Extract the (X, Y) coordinate from the center of the cell holding the provided text.  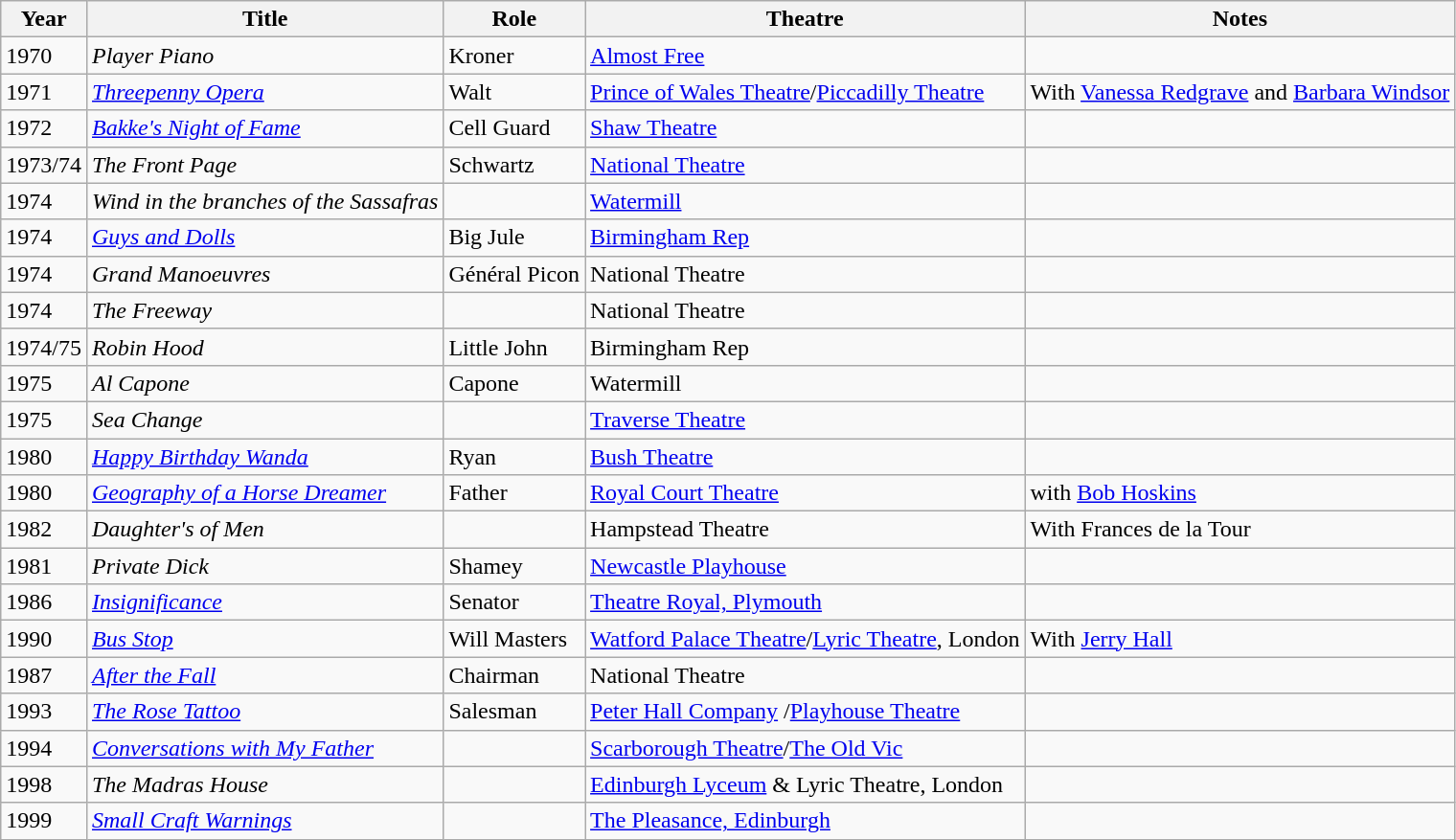
Général Picon (514, 274)
Bakke's Night of Fame (264, 128)
Capone (514, 383)
1990 (44, 639)
Walt (514, 92)
Wind in the branches of the Sassafras (264, 201)
With Jerry Hall (1240, 639)
Bus Stop (264, 639)
Cell Guard (514, 128)
1972 (44, 128)
1982 (44, 530)
1981 (44, 566)
Big Jule (514, 238)
Private Dick (264, 566)
Shaw Theatre (805, 128)
Senator (514, 602)
Kroner (514, 56)
Title (264, 19)
1970 (44, 56)
The Madras House (264, 784)
The Freeway (264, 310)
1987 (44, 675)
1994 (44, 748)
Theatre (805, 19)
1971 (44, 92)
1998 (44, 784)
Conversations with My Father (264, 748)
Guys and Dolls (264, 238)
Happy Birthday Wanda (264, 457)
Royal Court Theatre (805, 493)
With Frances de la Tour (1240, 530)
Shamey (514, 566)
The Rose Tattoo (264, 712)
The Front Page (264, 165)
Notes (1240, 19)
Schwartz (514, 165)
1974/75 (44, 347)
Al Capone (264, 383)
Scarborough Theatre/The Old Vic (805, 748)
Little John (514, 347)
With Vanessa Redgrave and Barbara Windsor (1240, 92)
1999 (44, 821)
Sea Change (264, 420)
Hampstead Theatre (805, 530)
Year (44, 19)
1973/74 (44, 165)
Ryan (514, 457)
Salesman (514, 712)
Chairman (514, 675)
Almost Free (805, 56)
Traverse Theatre (805, 420)
Threepenny Opera (264, 92)
Bush Theatre (805, 457)
with Bob Hoskins (1240, 493)
1993 (44, 712)
Prince of Wales Theatre/Piccadilly Theatre (805, 92)
Role (514, 19)
The Pleasance, Edinburgh (805, 821)
Will Masters (514, 639)
Father (514, 493)
Small Craft Warnings (264, 821)
Grand Manoeuvres (264, 274)
Watford Palace Theatre/Lyric Theatre, London (805, 639)
After the Fall (264, 675)
Daughter's of Men (264, 530)
Newcastle Playhouse (805, 566)
Geography of a Horse Dreamer (264, 493)
Insignificance (264, 602)
Theatre Royal, Plymouth (805, 602)
Edinburgh Lyceum & Lyric Theatre, London (805, 784)
1986 (44, 602)
Player Piano (264, 56)
Robin Hood (264, 347)
Peter Hall Company /Playhouse Theatre (805, 712)
